Scan for the cell matching the given text and deliver its [x, y] coordinate at center. 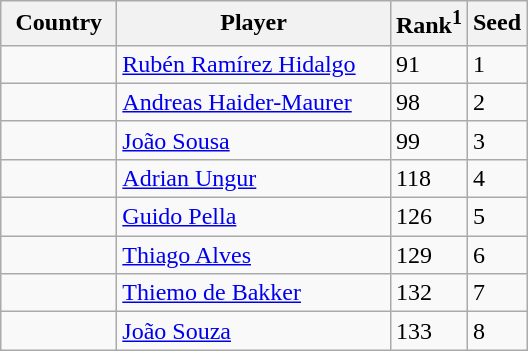
Guido Pella [254, 217]
118 [428, 178]
129 [428, 255]
91 [428, 64]
6 [496, 255]
99 [428, 140]
João Souza [254, 331]
126 [428, 217]
133 [428, 331]
5 [496, 217]
João Sousa [254, 140]
132 [428, 293]
4 [496, 178]
Thiago Alves [254, 255]
Adrian Ungur [254, 178]
8 [496, 331]
2 [496, 102]
Player [254, 24]
7 [496, 293]
Rubén Ramírez Hidalgo [254, 64]
Thiemo de Bakker [254, 293]
Seed [496, 24]
Andreas Haider-Maurer [254, 102]
Country [59, 24]
1 [496, 64]
3 [496, 140]
Rank1 [428, 24]
98 [428, 102]
